Return the (x, y) coordinate for the center point of the cell that contains the specified text.  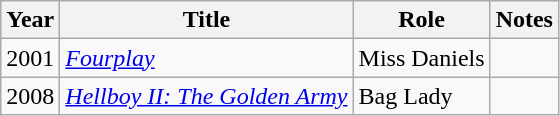
2008 (30, 96)
Title (206, 20)
Miss Daniels (422, 58)
Bag Lady (422, 96)
2001 (30, 58)
Notes (524, 20)
Hellboy II: The Golden Army (206, 96)
Fourplay (206, 58)
Role (422, 20)
Year (30, 20)
